Return the [x, y] coordinate for the center point of the cell that contains the specified text.  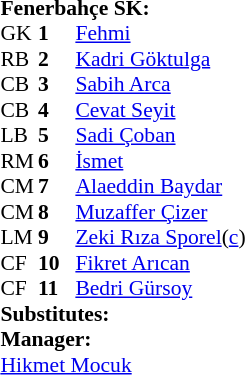
10 [57, 263]
LM [19, 237]
LB [19, 135]
9 [57, 237]
5 [57, 135]
2 [57, 59]
Bedri Gürsoy [160, 289]
İsmet [160, 161]
Kadri Göktulga [160, 59]
Fikret Arıcan [160, 263]
Muzaffer Çizer [160, 212]
Alaeddin Baydar [160, 187]
3 [57, 85]
7 [57, 187]
GK [19, 33]
Cevat Seyit [160, 110]
RB [19, 59]
6 [57, 161]
Sadi Çoban [160, 135]
Fehmi [160, 33]
4 [57, 110]
Sabih Arca [160, 85]
Zeki Rıza Sporel(c) [160, 237]
11 [57, 289]
1 [57, 33]
Manager: [122, 339]
Substitutes: [122, 314]
RM [19, 161]
8 [57, 212]
